Scan for the cell matching the given text and deliver its (x, y) coordinate at center. 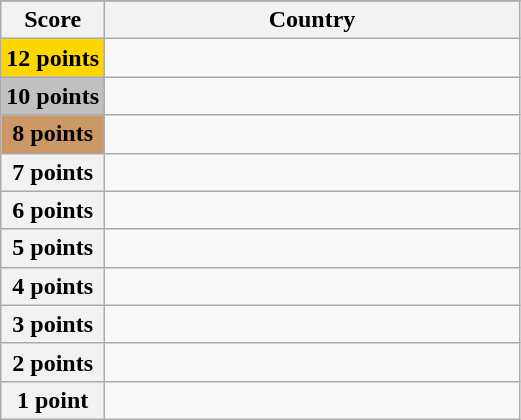
1 point (53, 400)
6 points (53, 210)
12 points (53, 58)
8 points (53, 134)
2 points (53, 362)
10 points (53, 96)
Score (53, 20)
3 points (53, 324)
Country (312, 20)
4 points (53, 286)
7 points (53, 172)
5 points (53, 248)
